Detect which cell encompasses the target text, then output its (x, y) center coordinate. 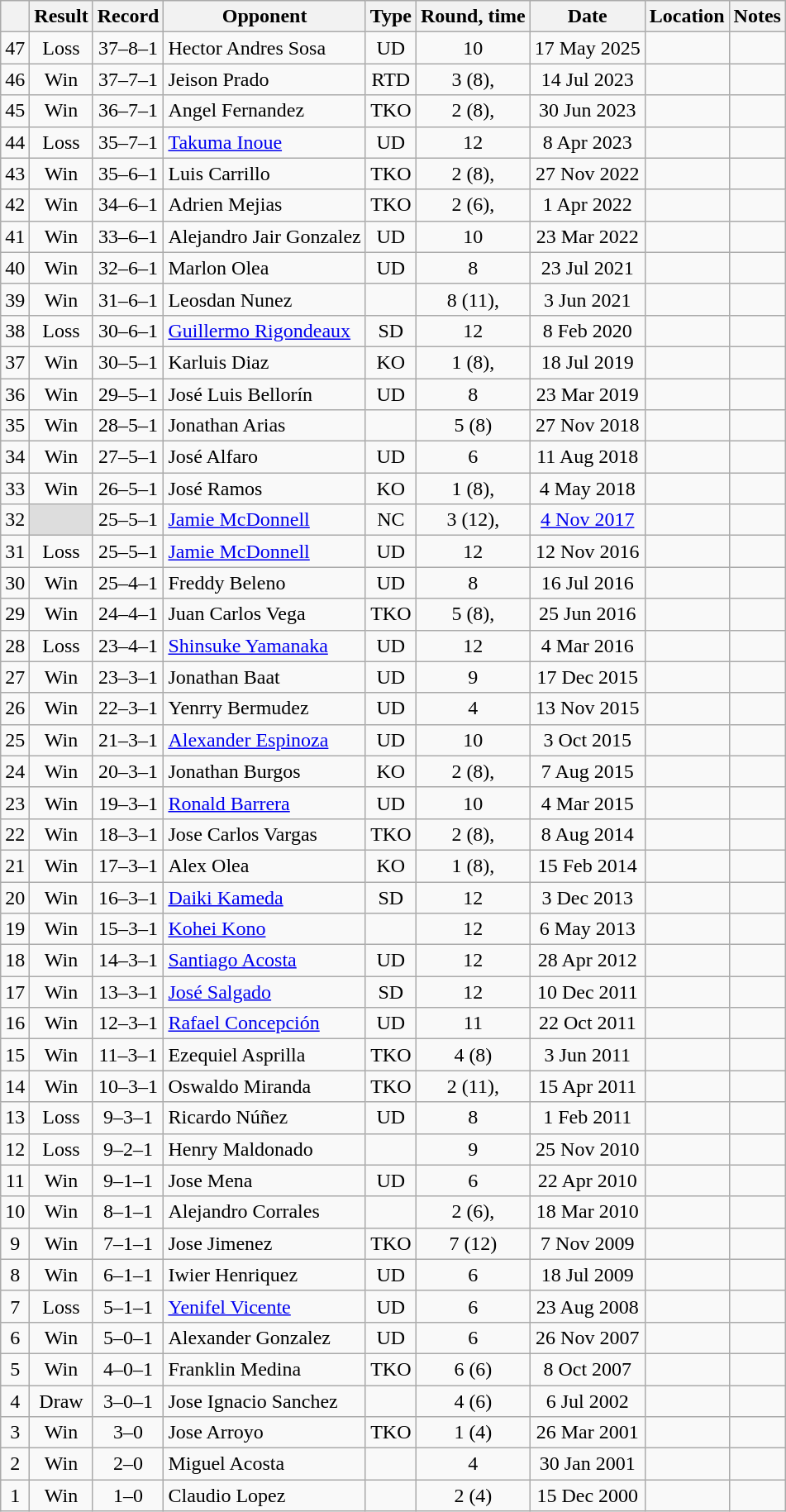
16–3–1 (128, 897)
14 (15, 1086)
Jose Carlos Vargas (264, 834)
Juan Carlos Vega (264, 614)
45 (15, 111)
Hector Andres Sosa (264, 48)
Alejandro Corrales (264, 1212)
9–2–1 (128, 1149)
9–1–1 (128, 1181)
15 Feb 2014 (587, 866)
34–6–1 (128, 205)
NC (390, 520)
7 Aug 2015 (587, 771)
Leosdan Nunez (264, 299)
Iwier Henriquez (264, 1275)
17 May 2025 (587, 48)
7 (12) (474, 1243)
1 Feb 2011 (587, 1118)
19 (15, 929)
RTD (390, 79)
4 (6) (474, 1401)
1 Apr 2022 (587, 205)
30 (15, 583)
3 Oct 2015 (587, 740)
10 Dec 2011 (587, 992)
27 Nov 2018 (587, 426)
9–3–1 (128, 1118)
3–0 (128, 1433)
23 Mar 2022 (587, 236)
José Salgado (264, 992)
41 (15, 236)
46 (15, 79)
15 Dec 2000 (587, 1495)
18–3–1 (128, 834)
17 (15, 992)
13 Nov 2015 (587, 708)
26 (15, 708)
Miguel Acosta (264, 1464)
1–0 (128, 1495)
15–3–1 (128, 929)
Oswaldo Miranda (264, 1086)
Notes (757, 17)
21–3–1 (128, 740)
6 May 2013 (587, 929)
21 (15, 866)
Ricardo Núñez (264, 1118)
Claudio Lopez (264, 1495)
23–3–1 (128, 677)
13 (15, 1118)
3 Jun 2011 (587, 1055)
23 (15, 803)
Shinsuke Yamanaka (264, 646)
Jonathan Burgos (264, 771)
25 (15, 740)
3 Dec 2013 (587, 897)
Karluis Diaz (264, 362)
1 (15, 1495)
Record (128, 17)
37 (15, 362)
18 (15, 961)
37–8–1 (128, 48)
Marlon Olea (264, 268)
23–4–1 (128, 646)
Santiago Acosta (264, 961)
31–6–1 (128, 299)
35–6–1 (128, 174)
Jeison Prado (264, 79)
Alexander Espinoza (264, 740)
14 Jul 2023 (587, 79)
35 (15, 426)
36–7–1 (128, 111)
Round, time (474, 17)
3 (15, 1433)
18 Jul 2019 (587, 362)
7 Nov 2009 (587, 1243)
6 Jul 2002 (587, 1401)
36 (15, 394)
8 Aug 2014 (587, 834)
26 Mar 2001 (587, 1433)
31 (15, 551)
22 (15, 834)
32 (15, 520)
Guillermo Rigondeaux (264, 331)
Location (687, 17)
30–6–1 (128, 331)
33 (15, 489)
7–1–1 (128, 1243)
4 May 2018 (587, 489)
17–3–1 (128, 866)
8 Oct 2007 (587, 1369)
23 Aug 2008 (587, 1306)
3 (12), (474, 520)
39 (15, 299)
Jonathan Arias (264, 426)
3 (8), (474, 79)
25 Nov 2010 (587, 1149)
Henry Maldonado (264, 1149)
José Luis Bellorín (264, 394)
22 Oct 2011 (587, 1023)
1 (4) (474, 1433)
10–3–1 (128, 1086)
5–1–1 (128, 1306)
30 Jan 2001 (587, 1464)
4 (8) (474, 1055)
11 Aug 2018 (587, 457)
28 Apr 2012 (587, 961)
27 (15, 677)
44 (15, 142)
2 (4) (474, 1495)
5 (8), (474, 614)
6–1–1 (128, 1275)
38 (15, 331)
29–5–1 (128, 394)
19–3–1 (128, 803)
22 Apr 2010 (587, 1181)
Yenrry Bermudez (264, 708)
Yenifel Vicente (264, 1306)
24 (15, 771)
16 (15, 1023)
8 (11), (474, 299)
16 Jul 2016 (587, 583)
26 Nov 2007 (587, 1338)
Result (61, 17)
Ezequiel Asprilla (264, 1055)
3–0–1 (128, 1401)
29 (15, 614)
Jose Arroyo (264, 1433)
Jose Jimenez (264, 1243)
5 (15, 1369)
3 Jun 2021 (587, 299)
47 (15, 48)
20 (15, 897)
14–3–1 (128, 961)
Angel Fernandez (264, 111)
25–4–1 (128, 583)
8 Feb 2020 (587, 331)
Franklin Medina (264, 1369)
Kohei Kono (264, 929)
42 (15, 205)
Jose Ignacio Sanchez (264, 1401)
23 Jul 2021 (587, 268)
43 (15, 174)
Luis Carrillo (264, 174)
Takuma Inoue (264, 142)
23 Mar 2019 (587, 394)
Opponent (264, 17)
35–7–1 (128, 142)
27 Nov 2022 (587, 174)
4–0–1 (128, 1369)
7 (15, 1306)
30 Jun 2023 (587, 111)
Adrien Mejias (264, 205)
Alex Olea (264, 866)
17 Dec 2015 (587, 677)
6 (6) (474, 1369)
37–7–1 (128, 79)
5–0–1 (128, 1338)
Jose Mena (264, 1181)
30–5–1 (128, 362)
12 Nov 2016 (587, 551)
18 Jul 2009 (587, 1275)
Freddy Beleno (264, 583)
15 Apr 2011 (587, 1086)
5 (8) (474, 426)
12–3–1 (128, 1023)
Type (390, 17)
4 Nov 2017 (587, 520)
33–6–1 (128, 236)
Draw (61, 1401)
Rafael Concepción (264, 1023)
18 Mar 2010 (587, 1212)
32–6–1 (128, 268)
8–1–1 (128, 1212)
24–4–1 (128, 614)
4 Mar 2016 (587, 646)
2–0 (128, 1464)
22–3–1 (128, 708)
2 (15, 1464)
8 Apr 2023 (587, 142)
20–3–1 (128, 771)
Ronald Barrera (264, 803)
Date (587, 17)
José Alfaro (264, 457)
11–3–1 (128, 1055)
28 (15, 646)
Alexander Gonzalez (264, 1338)
Alejandro Jair Gonzalez (264, 236)
13–3–1 (128, 992)
28–5–1 (128, 426)
4 Mar 2015 (587, 803)
José Ramos (264, 489)
Jonathan Baat (264, 677)
2 (11), (474, 1086)
34 (15, 457)
26–5–1 (128, 489)
27–5–1 (128, 457)
Daiki Kameda (264, 897)
25 Jun 2016 (587, 614)
40 (15, 268)
15 (15, 1055)
